Return [X, Y] of the center of cell containing provided text 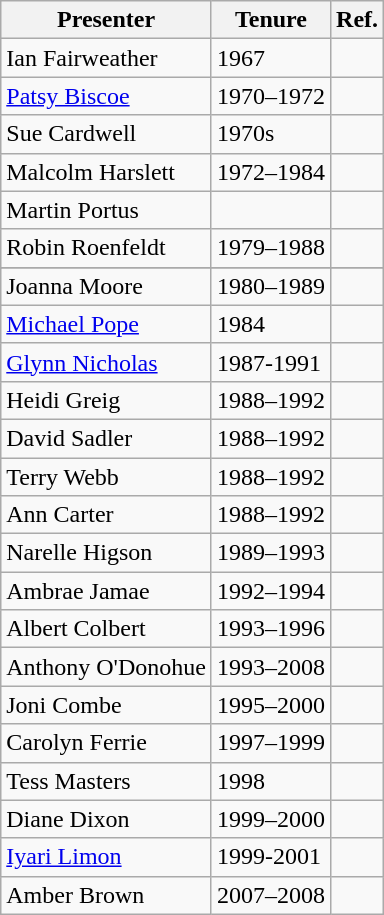
Presenter [106, 20]
1992–1994 [270, 591]
Joanna Moore [106, 286]
Tenure [270, 20]
Anthony O'Donohue [106, 667]
Michael Pope [106, 324]
1997–1999 [270, 743]
Terry Webb [106, 477]
1980–1989 [270, 286]
1999–2000 [270, 819]
Robin Roenfeldt [106, 248]
Ambrae Jamae [106, 591]
1967 [270, 58]
1999-2001 [270, 857]
Sue Cardwell [106, 134]
Narelle Higson [106, 553]
Heidi Greig [106, 400]
Iyari Limon [106, 857]
1987-1991 [270, 362]
David Sadler [106, 438]
Patsy Biscoe [106, 96]
1970s [270, 134]
1993–1996 [270, 629]
1972–1984 [270, 172]
2007–2008 [270, 895]
Malcolm Harslett [106, 172]
1995–2000 [270, 705]
1970–1972 [270, 96]
1998 [270, 781]
Ref. [358, 20]
1989–1993 [270, 553]
Amber Brown [106, 895]
Diane Dixon [106, 819]
Martin Portus [106, 210]
Joni Combe [106, 705]
Glynn Nicholas [106, 362]
Carolyn Ferrie [106, 743]
Ian Fairweather [106, 58]
1984 [270, 324]
1979–1988 [270, 248]
Tess Masters [106, 781]
Ann Carter [106, 515]
1993–2008 [270, 667]
Albert Colbert [106, 629]
